Capture the cell that displays the provided text and extract its [X, Y] central coordinate. 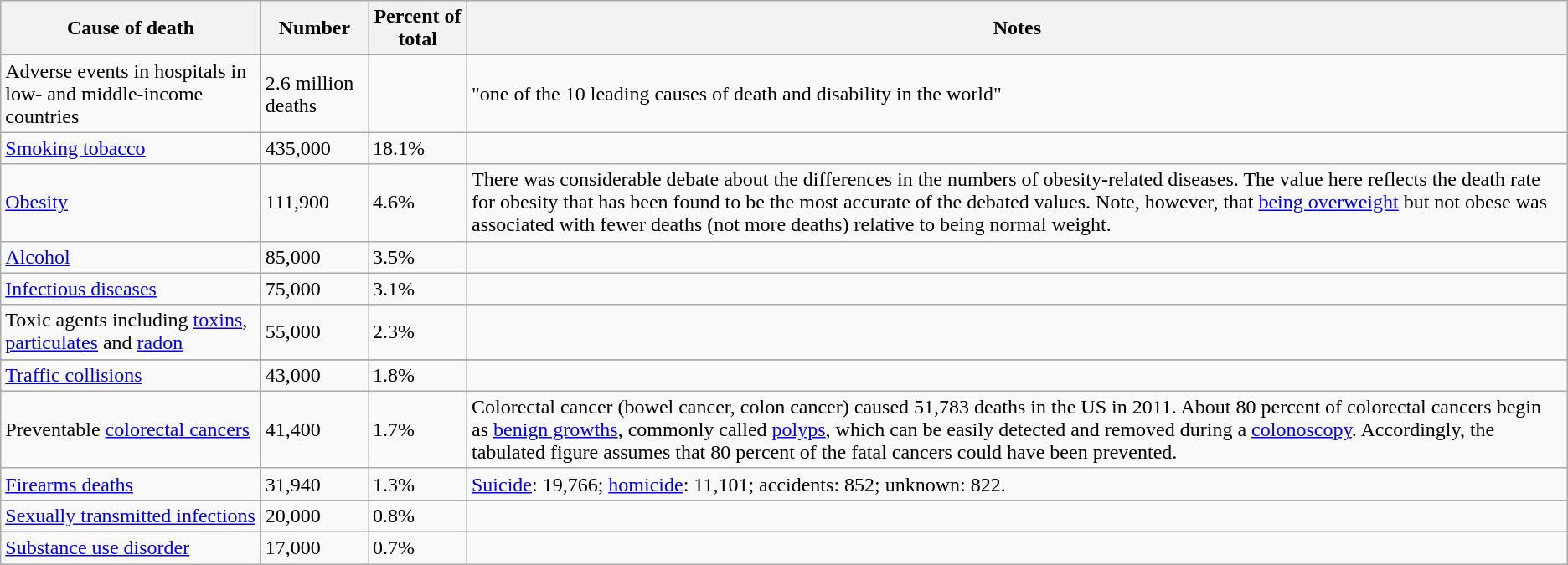
2.3% [418, 331]
"one of the 10 leading causes of death and disability in the world" [1017, 94]
Smoking tobacco [131, 148]
2.6 million deaths [314, 94]
Percent of total [418, 28]
Obesity [131, 203]
55,000 [314, 331]
0.8% [418, 516]
Alcohol [131, 257]
Number [314, 28]
31,940 [314, 484]
Adverse events in hospitals in low- and middle-income countries [131, 94]
41,400 [314, 429]
1.3% [418, 484]
Toxic agents including toxins, particulates and radon [131, 331]
43,000 [314, 375]
1.8% [418, 375]
18.1% [418, 148]
435,000 [314, 148]
Substance use disorder [131, 547]
Infectious diseases [131, 289]
85,000 [314, 257]
Sexually transmitted infections [131, 516]
3.5% [418, 257]
Preventable colorectal cancers [131, 429]
0.7% [418, 547]
111,900 [314, 203]
Firearms deaths [131, 484]
Notes [1017, 28]
Suicide: 19,766; homicide: 11,101; accidents: 852; unknown: 822. [1017, 484]
17,000 [314, 547]
3.1% [418, 289]
Cause of death [131, 28]
20,000 [314, 516]
75,000 [314, 289]
1.7% [418, 429]
4.6% [418, 203]
Traffic collisions [131, 375]
